Pinpoint the cell where the given text exists, returning its [x, y] midpoint coordinate. 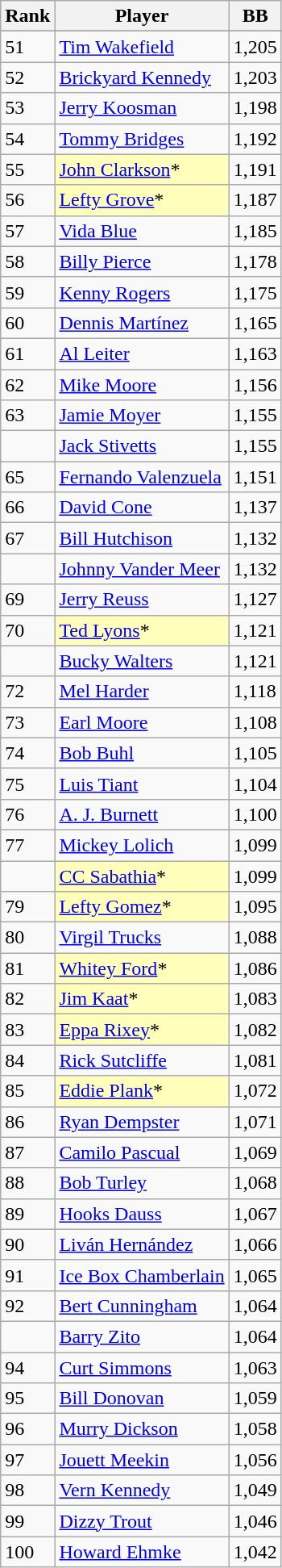
51 [27, 47]
Dizzy Trout [142, 1521]
87 [27, 1152]
89 [27, 1214]
1,068 [255, 1183]
Eddie Plank* [142, 1091]
84 [27, 1060]
Howard Ehmke [142, 1552]
1,042 [255, 1552]
1,178 [255, 261]
Vida Blue [142, 231]
Tommy Bridges [142, 139]
70 [27, 630]
63 [27, 416]
Ice Box Chamberlain [142, 1275]
Mel Harder [142, 692]
Vern Kennedy [142, 1491]
92 [27, 1306]
56 [27, 200]
1,046 [255, 1521]
Luis Tiant [142, 784]
1,175 [255, 292]
1,059 [255, 1399]
53 [27, 108]
Bert Cunningham [142, 1306]
A. J. Burnett [142, 814]
85 [27, 1091]
52 [27, 77]
96 [27, 1429]
1,163 [255, 353]
1,151 [255, 477]
1,086 [255, 968]
1,105 [255, 753]
1,066 [255, 1244]
1,088 [255, 938]
65 [27, 477]
Bucky Walters [142, 661]
55 [27, 169]
62 [27, 385]
1,100 [255, 814]
Bill Hutchison [142, 538]
Fernando Valenzuela [142, 477]
82 [27, 999]
BB [255, 16]
1,198 [255, 108]
72 [27, 692]
Ted Lyons* [142, 630]
95 [27, 1399]
98 [27, 1491]
Billy Pierce [142, 261]
Brickyard Kennedy [142, 77]
1,081 [255, 1060]
Mickey Lolich [142, 845]
Eppa Rixey* [142, 1030]
1,191 [255, 169]
1,058 [255, 1429]
1,187 [255, 200]
Jerry Koosman [142, 108]
Jamie Moyer [142, 416]
David Cone [142, 508]
1,065 [255, 1275]
61 [27, 353]
91 [27, 1275]
80 [27, 938]
57 [27, 231]
90 [27, 1244]
99 [27, 1521]
74 [27, 753]
Camilo Pascual [142, 1152]
Jim Kaat* [142, 999]
Rick Sutcliffe [142, 1060]
97 [27, 1460]
58 [27, 261]
Al Leiter [142, 353]
1,137 [255, 508]
94 [27, 1368]
1,082 [255, 1030]
Jack Stivetts [142, 446]
Lefty Gomez* [142, 907]
Ryan Dempster [142, 1122]
88 [27, 1183]
Lefty Grove* [142, 200]
81 [27, 968]
Bill Donovan [142, 1399]
54 [27, 139]
Jouett Meekin [142, 1460]
Jerry Reuss [142, 600]
83 [27, 1030]
86 [27, 1122]
1,156 [255, 385]
76 [27, 814]
CC Sabathia* [142, 876]
1,104 [255, 784]
Bob Turley [142, 1183]
Bob Buhl [142, 753]
1,192 [255, 139]
69 [27, 600]
1,203 [255, 77]
Barry Zito [142, 1336]
1,095 [255, 907]
77 [27, 845]
1,071 [255, 1122]
John Clarkson* [142, 169]
73 [27, 722]
79 [27, 907]
66 [27, 508]
1,083 [255, 999]
Tim Wakefield [142, 47]
Rank [27, 16]
Johnny Vander Meer [142, 569]
Earl Moore [142, 722]
Whitey Ford* [142, 968]
1,127 [255, 600]
Dennis Martínez [142, 323]
67 [27, 538]
60 [27, 323]
1,056 [255, 1460]
Liván Hernández [142, 1244]
1,118 [255, 692]
1,049 [255, 1491]
1,072 [255, 1091]
1,185 [255, 231]
1,069 [255, 1152]
Mike Moore [142, 385]
1,067 [255, 1214]
Kenny Rogers [142, 292]
Player [142, 16]
75 [27, 784]
1,063 [255, 1368]
Curt Simmons [142, 1368]
1,205 [255, 47]
Murry Dickson [142, 1429]
Hooks Dauss [142, 1214]
Virgil Trucks [142, 938]
100 [27, 1552]
1,108 [255, 722]
1,165 [255, 323]
59 [27, 292]
